Capture the cell that displays the provided text and extract its (X, Y) central coordinate. 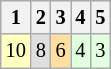
5 (100, 17)
1 (16, 17)
6 (61, 51)
2 (41, 17)
8 (41, 51)
10 (16, 51)
